Detect which cell encompasses the target text, then output its (X, Y) center coordinate. 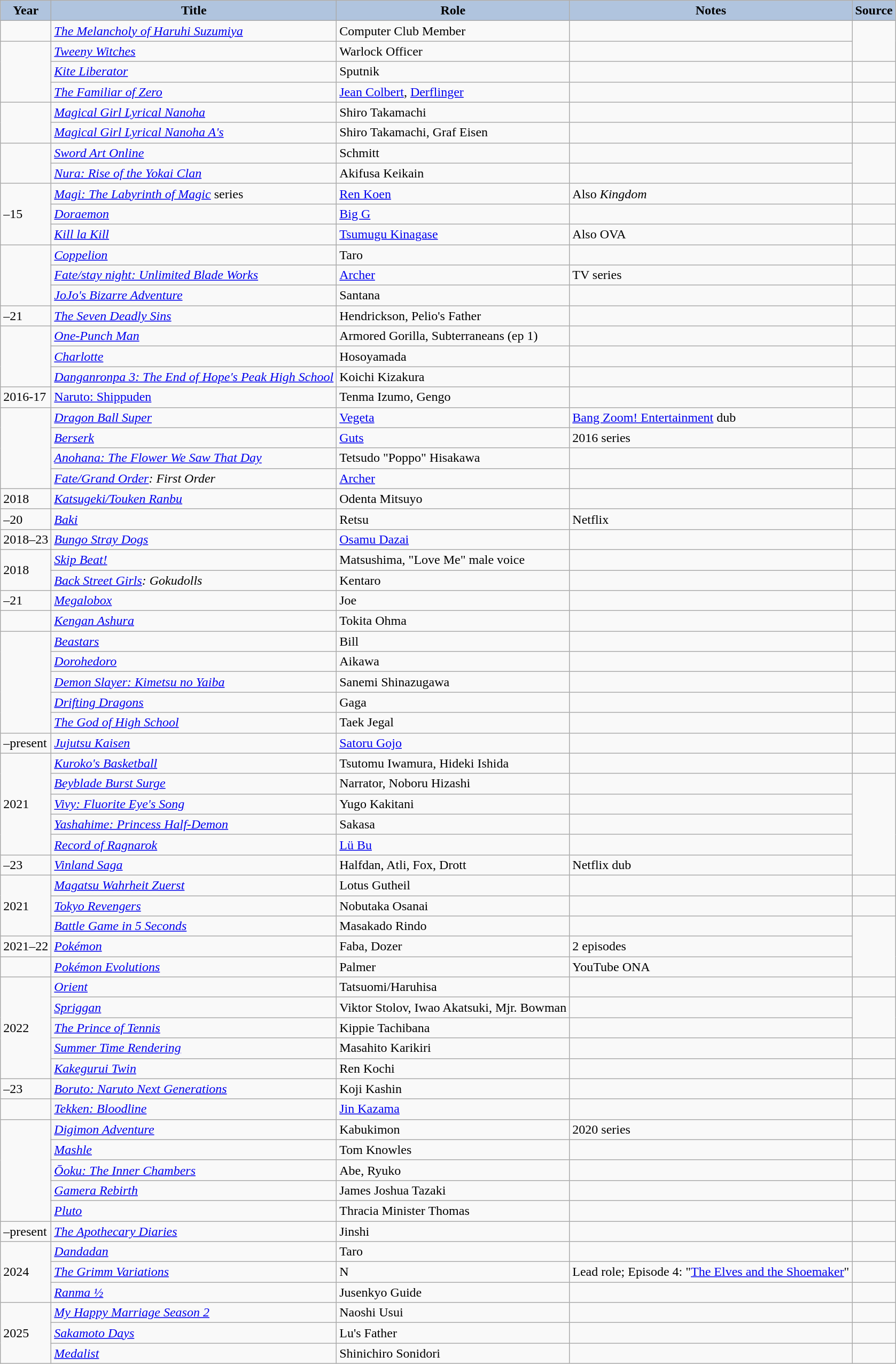
Summer Time Rendering (194, 1048)
YouTube ONA (711, 967)
Sakasa (453, 824)
Sputnik (453, 72)
Kuroko's Basketball (194, 763)
Spriggan (194, 1007)
Pokémon Evolutions (194, 967)
2021–22 (26, 947)
Tweeny Witches (194, 51)
Hosoyamada (453, 356)
Jinshi (453, 1231)
Computer Club Member (453, 31)
Ōoku: The Inner Chambers (194, 1170)
Charlotte (194, 356)
Narrator, Noboru Hizashi (453, 784)
Yugo Kakitani (453, 804)
Bungo Stray Dogs (194, 539)
2016-17 (26, 397)
Kabukimon (453, 1129)
Magatsu Wahrheit Zuerst (194, 885)
Beyblade Burst Surge (194, 784)
Sword Art Online (194, 153)
Bill (453, 641)
Thracia Minister Thomas (453, 1211)
Sakamoto Days (194, 1333)
Anohana: The Flower We Saw That Day (194, 458)
Tsutomu Iwamura, Hideki Ishida (453, 763)
Retsu (453, 519)
Year (26, 11)
2 episodes (711, 947)
The Prince of Tennis (194, 1028)
JoJo's Bizarre Adventure (194, 296)
Vinland Saga (194, 865)
Tokyo Revengers (194, 906)
Berserk (194, 438)
Schmitt (453, 153)
Big G (453, 214)
Vivy: Fluorite Eye's Song (194, 804)
Boruto: Naruto Next Generations (194, 1089)
2022 (26, 1028)
The Melancholy of Haruhi Suzumiya (194, 31)
Tetsudo "Poppo" Hisakawa (453, 458)
Skip Beat! (194, 560)
Halfdan, Atli, Fox, Drott (453, 865)
Lü Bu (453, 844)
Sanemi Shinazugawa (453, 682)
Hendrickson, Pelio's Father (453, 316)
Tenma Izumo, Gengo (453, 397)
Dorohedoro (194, 662)
Armored Gorilla, Subterraneans (ep 1) (453, 336)
Jujutsu Kaisen (194, 743)
Fate/stay night: Unlimited Blade Works (194, 275)
Drifting Dragons (194, 702)
Tatsuomi/Haruhisa (453, 987)
Joe (453, 601)
Palmer (453, 967)
Kakegurui Twin (194, 1068)
Taek Jegal (453, 723)
Abe, Ryuko (453, 1170)
Naruto: Shippuden (194, 397)
Kippie Tachibana (453, 1028)
Demon Slayer: Kimetsu no Yaiba (194, 682)
Coppelion (194, 255)
Yashahime: Princess Half-Demon (194, 824)
2025 (26, 1333)
Also OVA (711, 234)
Magi: The Labyrinth of Magic series (194, 193)
2016 series (711, 438)
Dragon Ball Super (194, 417)
Koji Kashin (453, 1089)
Back Street Girls: Gokudolls (194, 580)
–15 (26, 214)
2018–23 (26, 539)
Nura: Rise of the Yokai Clan (194, 173)
Nobutaka Osanai (453, 906)
Jin Kazama (453, 1109)
Tom Knowles (453, 1150)
Kill la Kill (194, 234)
Santana (453, 296)
Viktor Stolov, Iwao Akatsuki, Mjr. Bowman (453, 1007)
Faba, Dozer (453, 947)
James Joshua Tazaki (453, 1190)
Gamera Rebirth (194, 1190)
Title (194, 11)
Tokita Ohma (453, 621)
TV series (711, 275)
Beastars (194, 641)
Ren Koen (453, 193)
2024 (26, 1272)
Pluto (194, 1211)
Kengan Ashura (194, 621)
Masahito Karikiri (453, 1048)
Source (874, 11)
Netflix dub (711, 865)
Kentaro (453, 580)
The Seven Deadly Sins (194, 316)
Naoshi Usui (453, 1313)
Tsumugu Kinagase (453, 234)
Shinichiro Sonidori (453, 1353)
–20 (26, 519)
Vegeta (453, 417)
Battle Game in 5 Seconds (194, 926)
Shiro Takamachi (453, 112)
Netflix (711, 519)
Dandadan (194, 1252)
Doraemon (194, 214)
Satoru Gojo (453, 743)
The Apothecary Diaries (194, 1231)
Lotus Gutheil (453, 885)
Magical Girl Lyrical Nanoha (194, 112)
The God of High School (194, 723)
Lead role; Episode 4: "The Elves and the Shoemaker" (711, 1272)
Danganronpa 3: The End of Hope's Peak High School (194, 377)
Role (453, 11)
Megalobox (194, 601)
Akifusa Keikain (453, 173)
Aikawa (453, 662)
Baki (194, 519)
Fate/Grand Order: First Order (194, 478)
The Grimm Variations (194, 1272)
Ranma ½ (194, 1292)
Also Kingdom (711, 193)
Bang Zoom! Entertainment dub (711, 417)
Koichi Kizakura (453, 377)
Record of Ragnarok (194, 844)
The Familiar of Zero (194, 92)
Osamu Dazai (453, 539)
Pokémon (194, 947)
Odenta Mitsuyo (453, 499)
Gaga (453, 702)
Katsugeki/Touken Ranbu (194, 499)
Jusenkyo Guide (453, 1292)
My Happy Marriage Season 2 (194, 1313)
2020 series (711, 1129)
Jean Colbert, Derflinger (453, 92)
Orient (194, 987)
Digimon Adventure (194, 1129)
Medalist (194, 1353)
Kite Liberator (194, 72)
Guts (453, 438)
Mashle (194, 1150)
N (453, 1272)
Matsushima, "Love Me" male voice (453, 560)
One-Punch Man (194, 336)
Notes (711, 11)
Masakado Rindo (453, 926)
Ren Kochi (453, 1068)
Tekken: Bloodline (194, 1109)
Shiro Takamachi, Graf Eisen (453, 133)
Lu's Father (453, 1333)
Warlock Officer (453, 51)
Magical Girl Lyrical Nanoha A's (194, 133)
